Capture the cell that displays the provided text and extract its (x, y) central coordinate. 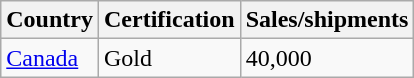
Sales/shipments (327, 20)
Gold (169, 58)
40,000 (327, 58)
Canada (50, 58)
Country (50, 20)
Certification (169, 20)
